From the cell containing the given text, extract its center point as (X, Y) coordinate. 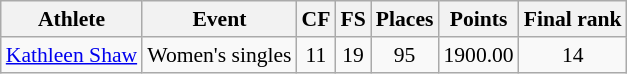
Kathleen Shaw (72, 55)
Final rank (573, 19)
1900.00 (478, 55)
95 (405, 55)
Points (478, 19)
11 (316, 55)
Athlete (72, 19)
Women's singles (219, 55)
Places (405, 19)
FS (352, 19)
CF (316, 19)
14 (573, 55)
Event (219, 19)
19 (352, 55)
